For the text-containing cell, return its midpoint in [x, y] coordinate format. 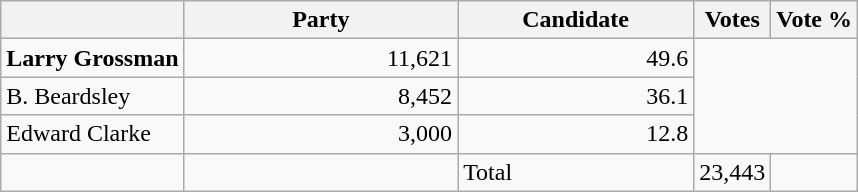
Vote % [814, 20]
Total [576, 172]
3,000 [321, 134]
36.1 [576, 96]
8,452 [321, 96]
49.6 [576, 58]
Larry Grossman [92, 58]
Edward Clarke [92, 134]
23,443 [732, 172]
12.8 [576, 134]
11,621 [321, 58]
Votes [732, 20]
Candidate [576, 20]
Party [321, 20]
B. Beardsley [92, 96]
